Capture the cell that displays the provided text and extract its (X, Y) central coordinate. 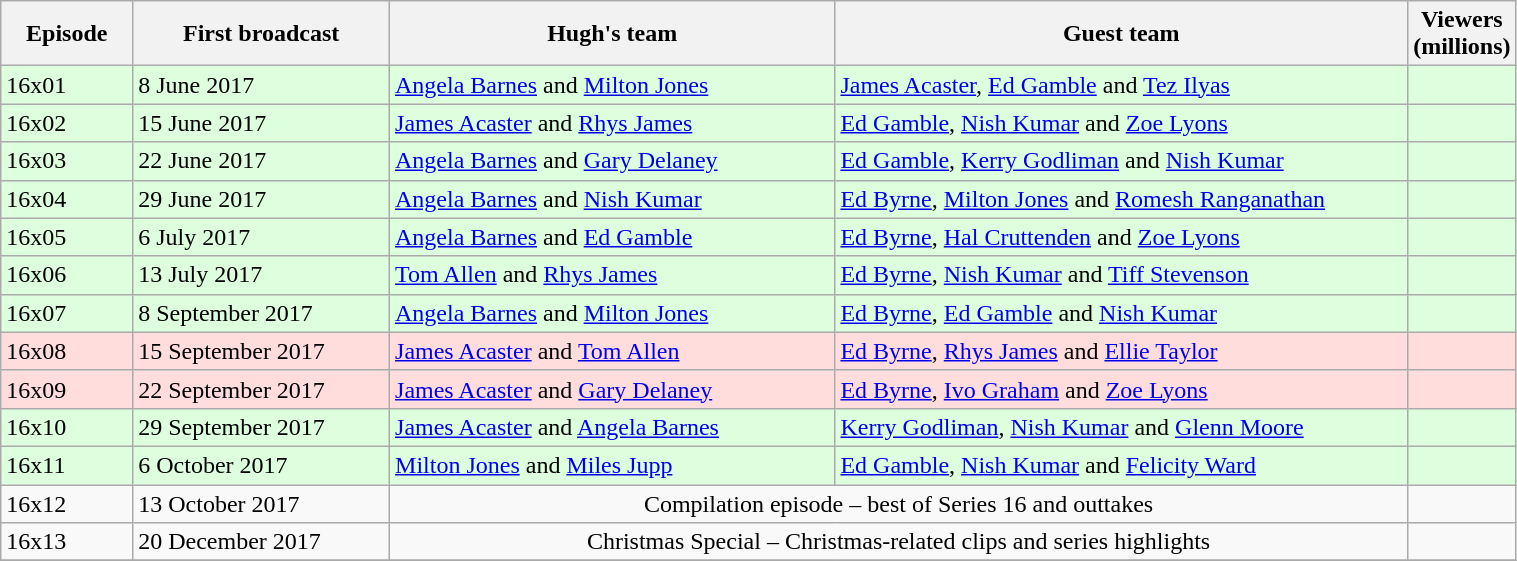
16x01 (67, 85)
20 December 2017 (262, 542)
29 June 2017 (262, 199)
Kerry Godliman, Nish Kumar and Glenn Moore (1122, 427)
16x02 (67, 123)
Viewers(millions) (1462, 34)
22 June 2017 (262, 161)
Tom Allen and Rhys James (612, 275)
Angela Barnes and Nish Kumar (612, 199)
29 September 2017 (262, 427)
Guest team (1122, 34)
8 September 2017 (262, 313)
Compilation episode – best of Series 16 and outtakes (899, 503)
Ed Byrne, Milton Jones and Romesh Ranganathan (1122, 199)
James Acaster, Ed Gamble and Tez Ilyas (1122, 85)
16x13 (67, 542)
15 June 2017 (262, 123)
16x09 (67, 389)
Hugh's team (612, 34)
Ed Byrne, Ed Gamble and Nish Kumar (1122, 313)
Ed Byrne, Ivo Graham and Zoe Lyons (1122, 389)
16x06 (67, 275)
16x10 (67, 427)
16x12 (67, 503)
Ed Byrne, Rhys James and Ellie Taylor (1122, 351)
16x07 (67, 313)
James Acaster and Gary Delaney (612, 389)
Angela Barnes and Ed Gamble (612, 237)
James Acaster and Tom Allen (612, 351)
16x08 (67, 351)
22 September 2017 (262, 389)
16x03 (67, 161)
Christmas Special – Christmas-related clips and series highlights (899, 542)
Ed Byrne, Hal Cruttenden and Zoe Lyons (1122, 237)
16x11 (67, 465)
First broadcast (262, 34)
8 June 2017 (262, 85)
Ed Gamble, Kerry Godliman and Nish Kumar (1122, 161)
Ed Gamble, Nish Kumar and Felicity Ward (1122, 465)
6 October 2017 (262, 465)
16x05 (67, 237)
13 October 2017 (262, 503)
Milton Jones and Miles Jupp (612, 465)
15 September 2017 (262, 351)
James Acaster and Angela Barnes (612, 427)
Angela Barnes and Gary Delaney (612, 161)
13 July 2017 (262, 275)
Ed Gamble, Nish Kumar and Zoe Lyons (1122, 123)
16x04 (67, 199)
James Acaster and Rhys James (612, 123)
Episode (67, 34)
Ed Byrne, Nish Kumar and Tiff Stevenson (1122, 275)
6 July 2017 (262, 237)
